Scan for the cell matching the given text and deliver its [x, y] coordinate at center. 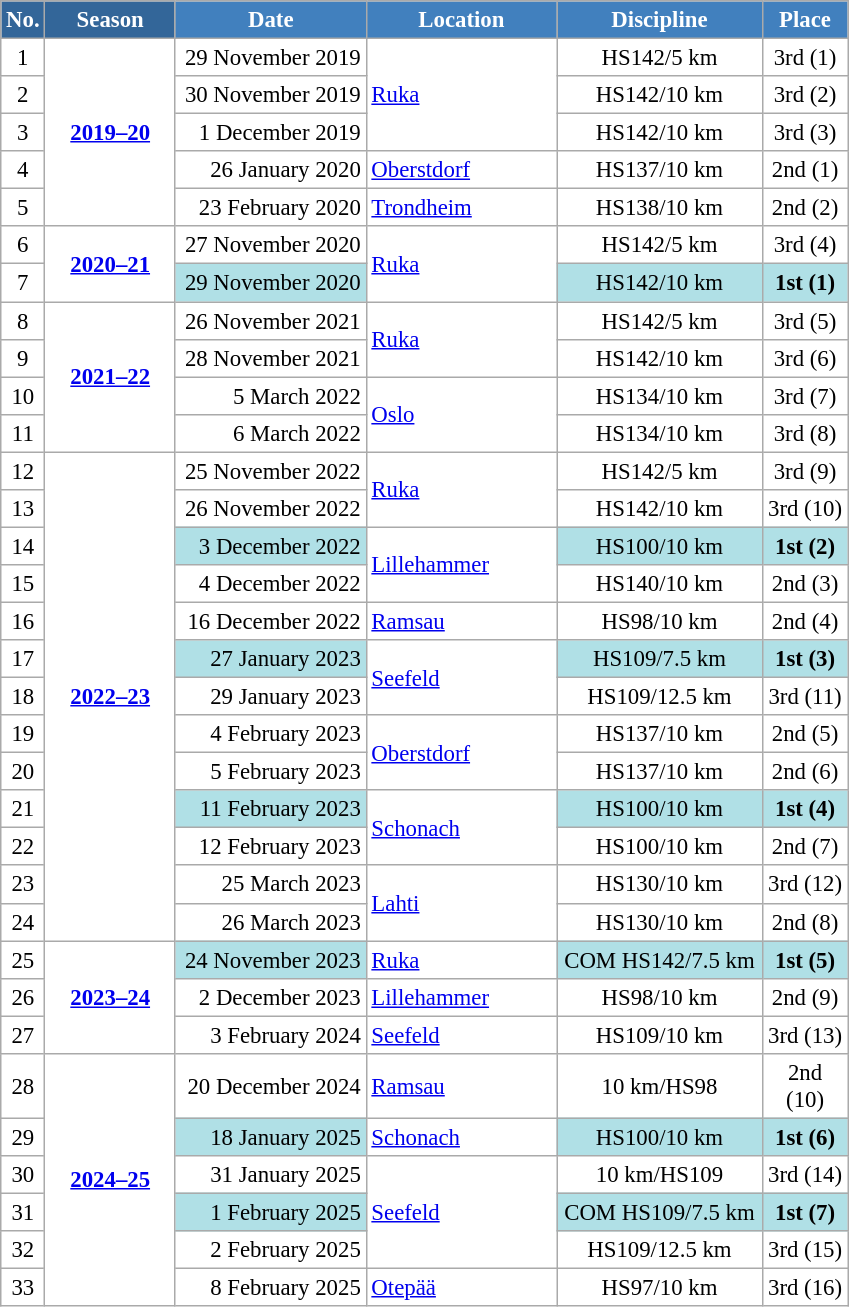
11 February 2023 [270, 809]
4 December 2022 [270, 584]
29 January 2023 [270, 697]
2022–23 [110, 696]
7 [23, 283]
23 [23, 885]
24 November 2023 [270, 960]
2nd (4) [805, 621]
4 February 2023 [270, 734]
3rd (5) [805, 321]
5 March 2022 [270, 396]
9 [23, 358]
2nd (2) [805, 208]
18 January 2025 [270, 1137]
28 [23, 1086]
1st (1) [805, 283]
1 December 2019 [270, 133]
1 [23, 58]
3rd (1) [805, 58]
11 [23, 433]
2nd (5) [805, 734]
3rd (16) [805, 1288]
3rd (13) [805, 1035]
6 [23, 245]
2nd (6) [805, 772]
2021–22 [110, 377]
26 November 2022 [270, 509]
Date [270, 20]
1st (5) [805, 960]
2 December 2023 [270, 997]
30 [23, 1175]
3rd (7) [805, 396]
6 March 2022 [270, 433]
20 [23, 772]
27 [23, 1035]
30 November 2019 [270, 95]
3rd (2) [805, 95]
Lahti [462, 904]
3rd (3) [805, 133]
33 [23, 1288]
13 [23, 509]
27 November 2020 [270, 245]
COM HS109/7.5 km [660, 1212]
29 November 2019 [270, 58]
16 December 2022 [270, 621]
HS138/10 km [660, 208]
10 km/HS109 [660, 1175]
8 [23, 321]
27 January 2023 [270, 659]
3rd (6) [805, 358]
22 [23, 847]
HS109/10 km [660, 1035]
3rd (11) [805, 697]
No. [23, 20]
3rd (15) [805, 1250]
18 [23, 697]
29 [23, 1137]
1st (4) [805, 809]
3rd (10) [805, 509]
2nd (7) [805, 847]
3 [23, 133]
2019–20 [110, 133]
31 [23, 1212]
25 March 2023 [270, 885]
12 [23, 471]
1 February 2025 [270, 1212]
3rd (12) [805, 885]
HS109/7.5 km [660, 659]
Trondheim [462, 208]
HS97/10 km [660, 1288]
26 March 2023 [270, 922]
31 January 2025 [270, 1175]
COM HS142/7.5 km [660, 960]
15 [23, 584]
2020–21 [110, 264]
26 [23, 997]
HS140/10 km [660, 584]
2nd (3) [805, 584]
28 November 2021 [270, 358]
26 January 2020 [270, 170]
Discipline [660, 20]
21 [23, 809]
3 December 2022 [270, 546]
12 February 2023 [270, 847]
10 [23, 396]
Location [462, 20]
2 [23, 95]
Otepää [462, 1288]
25 [23, 960]
5 [23, 208]
2nd (10) [805, 1086]
Season [110, 20]
1st (7) [805, 1212]
16 [23, 621]
3rd (8) [805, 433]
3rd (4) [805, 245]
2nd (9) [805, 997]
8 February 2025 [270, 1288]
3rd (9) [805, 471]
24 [23, 922]
3rd (14) [805, 1175]
2024–25 [110, 1180]
2nd (1) [805, 170]
32 [23, 1250]
2nd (8) [805, 922]
1st (3) [805, 659]
17 [23, 659]
2 February 2025 [270, 1250]
20 December 2024 [270, 1086]
25 November 2022 [270, 471]
14 [23, 546]
Oslo [462, 414]
23 February 2020 [270, 208]
29 November 2020 [270, 283]
10 km/HS98 [660, 1086]
1st (6) [805, 1137]
4 [23, 170]
5 February 2023 [270, 772]
1st (2) [805, 546]
3 February 2024 [270, 1035]
2023–24 [110, 998]
26 November 2021 [270, 321]
19 [23, 734]
Place [805, 20]
